For the text-containing cell, return its midpoint in [X, Y] coordinate format. 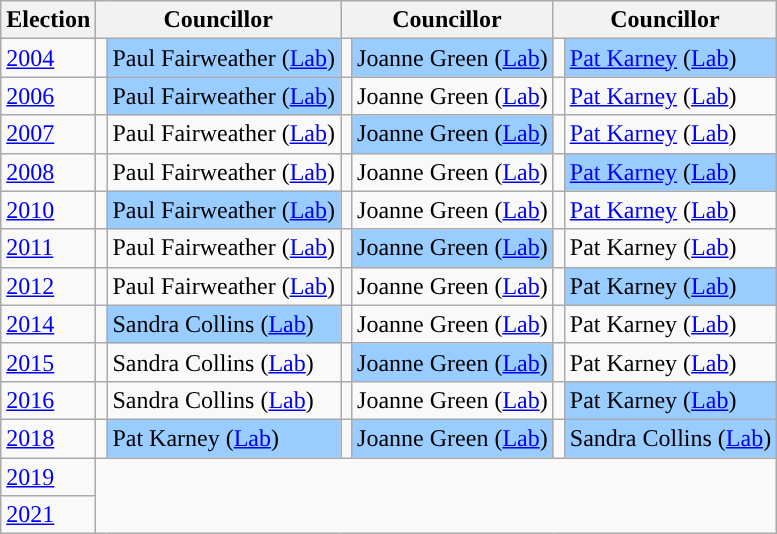
2007 [48, 134]
2016 [48, 400]
2010 [48, 210]
2019 [48, 477]
2006 [48, 96]
2018 [48, 438]
2012 [48, 286]
2021 [48, 515]
2008 [48, 172]
2004 [48, 58]
2011 [48, 248]
2014 [48, 324]
2015 [48, 362]
Election [48, 20]
